Provide the (X, Y) coordinate of the cell's center where the given text is located.  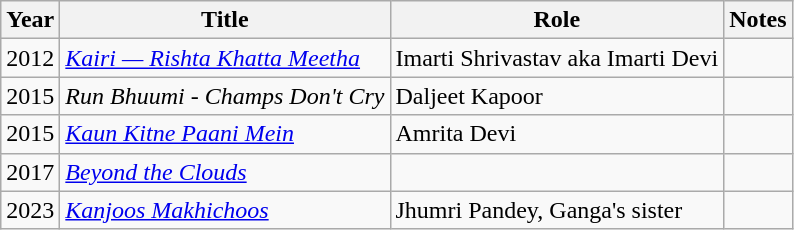
Imarti Shrivastav aka Imarti Devi (557, 58)
Amrita Devi (557, 134)
Run Bhuumi - Champs Don't Cry (225, 96)
Kaun Kitne Paani Mein (225, 134)
Daljeet Kapoor (557, 96)
Notes (758, 20)
Year (30, 20)
2023 (30, 210)
Kanjoos Makhichoos (225, 210)
2012 (30, 58)
2017 (30, 172)
Jhumri Pandey, Ganga's sister (557, 210)
Title (225, 20)
Role (557, 20)
Kairi — Rishta Khatta Meetha (225, 58)
Beyond the Clouds (225, 172)
